Identify which cell holds the provided text, then report its [X, Y] central coordinate. 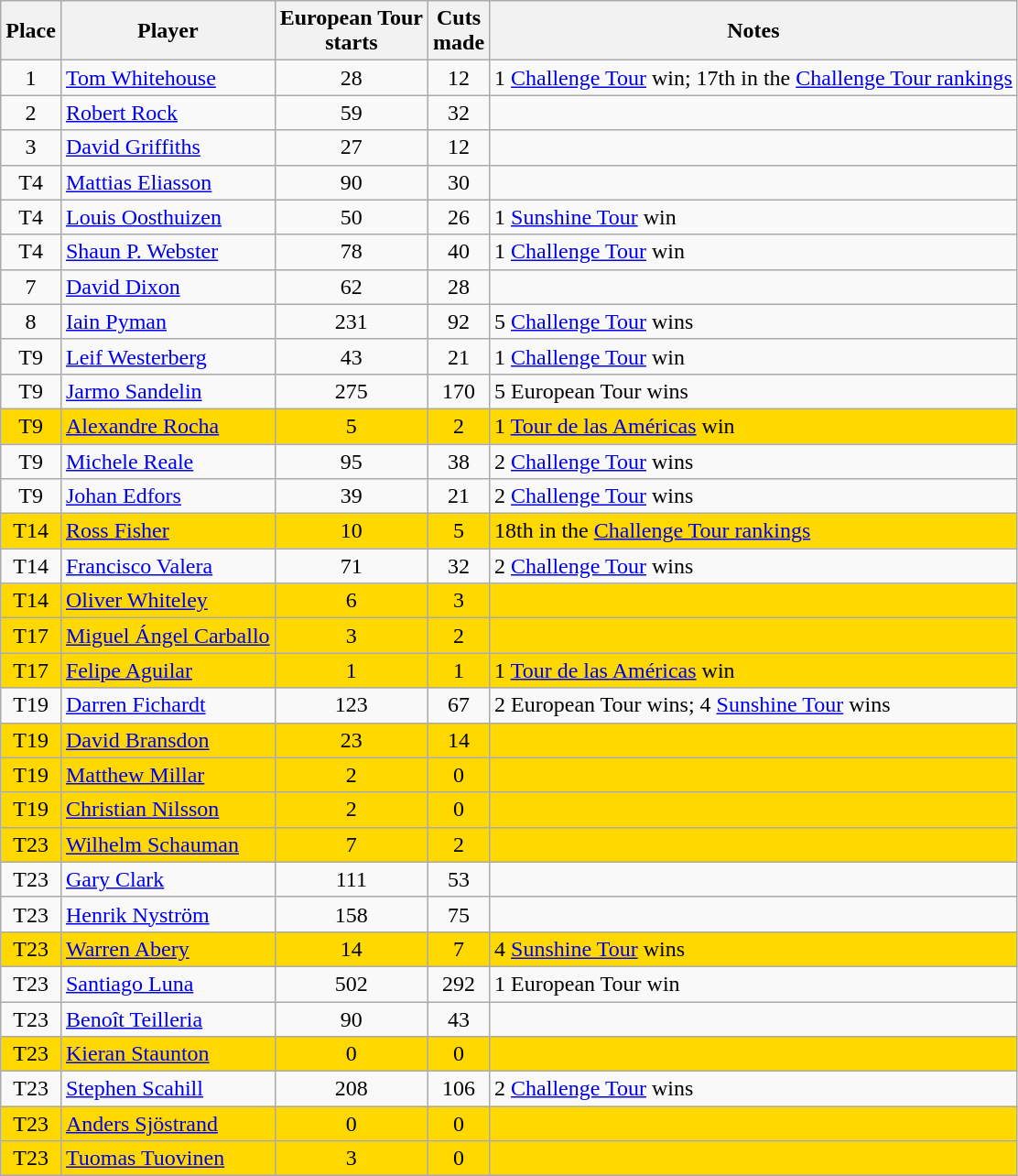
European Tourstarts [352, 31]
502 [352, 984]
Robert Rock [168, 113]
50 [352, 217]
1 European Tour win [754, 984]
Iain Pyman [168, 321]
1 Challenge Tour win; 17th in the Challenge Tour rankings [754, 78]
Johan Edfors [168, 496]
4 Sunshine Tour wins [754, 949]
Michele Reale [168, 461]
Oliver Whiteley [168, 601]
170 [460, 391]
1 Sunshine Tour win [754, 217]
Mattias Eliasson [168, 182]
231 [352, 321]
Henrik Nyström [168, 914]
2 European Tour wins; 4 Sunshine Tour wins [754, 705]
53 [460, 879]
8 [31, 321]
71 [352, 566]
111 [352, 879]
David Griffiths [168, 147]
27 [352, 147]
Felipe Aguilar [168, 670]
38 [460, 461]
Wilhelm Schauman [168, 844]
Tuomas Tuovinen [168, 1159]
Leif Westerberg [168, 356]
5 Challenge Tour wins [754, 321]
Warren Abery [168, 949]
Benoît Teilleria [168, 1019]
Francisco Valera [168, 566]
Alexandre Rocha [168, 426]
6 [352, 601]
Jarmo Sandelin [168, 391]
67 [460, 705]
208 [352, 1089]
5 European Tour wins [754, 391]
Darren Fichardt [168, 705]
Kieran Staunton [168, 1054]
78 [352, 252]
David Dixon [168, 287]
18th in the Challenge Tour rankings [754, 531]
158 [352, 914]
30 [460, 182]
Cutsmade [460, 31]
Louis Oosthuizen [168, 217]
26 [460, 217]
Matthew Millar [168, 775]
95 [352, 461]
23 [352, 740]
40 [460, 252]
David Bransdon [168, 740]
275 [352, 391]
123 [352, 705]
62 [352, 287]
292 [460, 984]
106 [460, 1089]
Santiago Luna [168, 984]
39 [352, 496]
Stephen Scahill [168, 1089]
Anders Sjöstrand [168, 1124]
Player [168, 31]
59 [352, 113]
92 [460, 321]
Notes [754, 31]
Shaun P. Webster [168, 252]
Tom Whitehouse [168, 78]
Place [31, 31]
10 [352, 531]
75 [460, 914]
Christian Nilsson [168, 810]
Ross Fisher [168, 531]
Miguel Ángel Carballo [168, 636]
Gary Clark [168, 879]
